Extract the [X, Y] coordinate from the center of the cell holding the provided text.  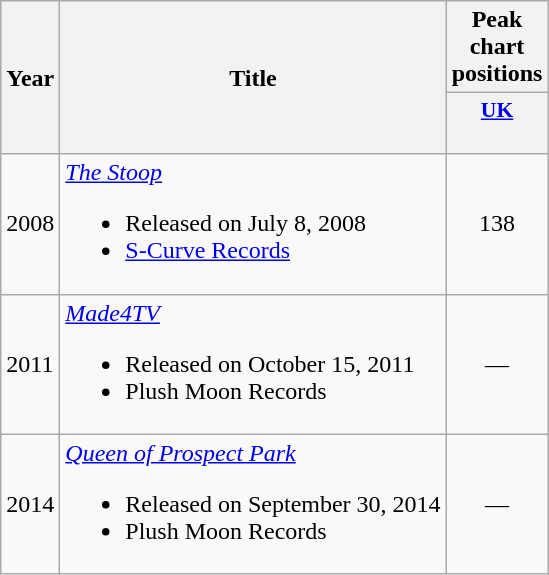
2008 [30, 224]
2011 [30, 364]
Made4TVReleased on October 15, 2011Plush Moon Records [253, 364]
138 [497, 224]
Year [30, 78]
2014 [30, 504]
Peak chart positions [497, 47]
Title [253, 78]
Queen of Prospect ParkReleased on September 30, 2014Plush Moon Records [253, 504]
The StoopReleased on July 8, 2008S-Curve Records [253, 224]
UK [497, 124]
